Return [x, y] of the center of cell containing provided text 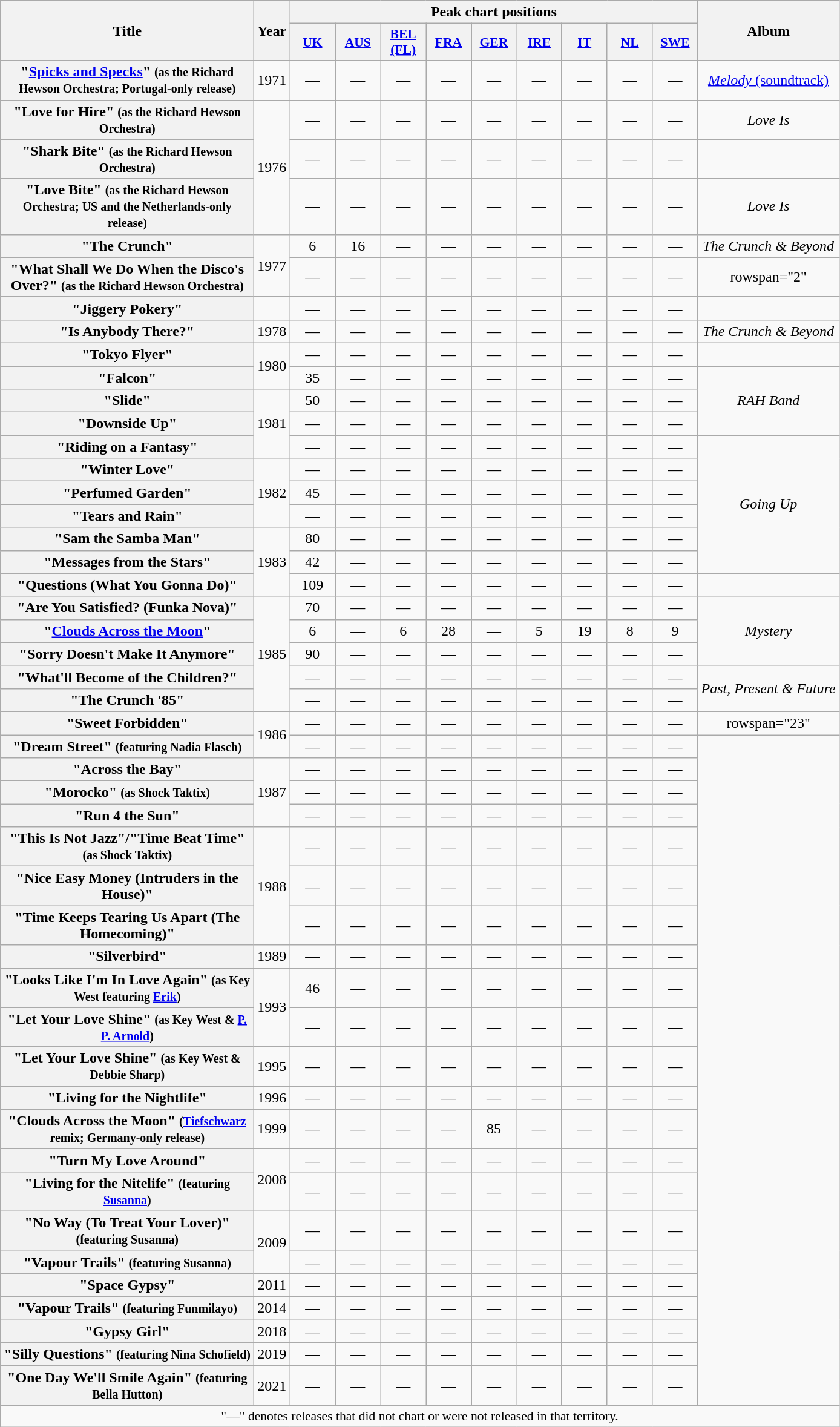
"Riding on a Fantasy" [127, 447]
"Turn My Love Around" [127, 1160]
1988 [272, 886]
109 [312, 585]
2019 [272, 1354]
2011 [272, 1285]
"Tears and Rain" [127, 516]
"Dream Street" (featuring Nadia Flasch) [127, 746]
"Winter Love" [127, 470]
Peak chart positions [494, 12]
"Messages from the Stars" [127, 562]
1980 [272, 366]
Title [127, 30]
"Sweet Forbidden" [127, 723]
Mystery [769, 631]
SWE [675, 42]
"Vapour Trails" (featuring Susanna) [127, 1262]
Melody (soundtrack) [769, 80]
Year [272, 30]
1978 [272, 331]
"Across the Bay" [127, 770]
"One Day We'll Smile Again" (featuring Bella Hutton) [127, 1385]
1987 [272, 793]
"Clouds Across the Moon" (Tiefschwarz remix; Germany-only release) [127, 1129]
"No Way (To Treat Your Lover)" (featuring Susanna) [127, 1230]
"Space Gypsy" [127, 1285]
"Run 4 the Sun" [127, 816]
AUS [358, 42]
"This Is Not Jazz"/"Time Beat Time" (as Shock Taktix) [127, 846]
1996 [272, 1098]
Past, Present & Future [769, 688]
BEL(FL) [403, 42]
28 [449, 631]
"Clouds Across the Moon" [127, 631]
rowspan="23" [769, 723]
50 [312, 401]
rowspan="2" [769, 277]
1985 [272, 654]
GER [494, 42]
"Slide" [127, 401]
1982 [272, 493]
IT [585, 42]
"Morocko" (as Shock Taktix) [127, 793]
"Questions (What You Gonna Do)" [127, 585]
45 [312, 493]
"Vapour Trails" (featuring Funmilayo) [127, 1308]
"Perfumed Garden" [127, 493]
"Shark Bite" (as the Richard Hewson Orchestra) [127, 159]
RAH Band [769, 400]
"What Shall We Do When the Disco's Over?" (as the Richard Hewson Orchestra) [127, 277]
42 [312, 562]
80 [312, 539]
"Tokyo Flyer" [127, 354]
"Silverbird" [127, 957]
1995 [272, 1067]
2014 [272, 1308]
"Nice Easy Money (Intruders in the House)" [127, 886]
"Looks Like I'm In Love Again" (as Key West featuring Erik) [127, 988]
35 [312, 377]
"Sorry Doesn't Make It Anymore" [127, 654]
2008 [272, 1179]
1999 [272, 1129]
"Love Bite" (as the Richard Hewson Orchestra; US and the Netherlands-only release) [127, 206]
46 [312, 988]
"Jiggery Pokery" [127, 308]
1981 [272, 424]
8 [629, 631]
"Downside Up" [127, 424]
1989 [272, 957]
2009 [272, 1242]
1983 [272, 562]
"Silly Questions" (featuring Nina Schofield) [127, 1354]
85 [494, 1129]
Album [769, 30]
"The Crunch" [127, 246]
FRA [449, 42]
"Are You Satisfied? (Funka Nova)" [127, 608]
"Is Anybody There?" [127, 331]
NL [629, 42]
90 [312, 654]
"Let Your Love Shine" (as Key West & P. P. Arnold) [127, 1027]
"Spicks and Specks" (as the Richard Hewson Orchestra; Portugal-only release) [127, 80]
1976 [272, 167]
1986 [272, 734]
1977 [272, 265]
"Love for Hire" (as the Richard Hewson Orchestra) [127, 120]
16 [358, 246]
"Living for the Nitelife" (featuring Susanna) [127, 1191]
5 [539, 631]
IRE [539, 42]
2018 [272, 1331]
"The Crunch '85" [127, 700]
"Falcon" [127, 377]
9 [675, 631]
"Let Your Love Shine" (as Key West & Debbie Sharp) [127, 1067]
"Time Keeps Tearing Us Apart (The Homecoming)" [127, 925]
"Living for the Nightlife" [127, 1098]
1993 [272, 1007]
2021 [272, 1385]
19 [585, 631]
70 [312, 608]
"What'll Become of the Children?" [127, 677]
1971 [272, 80]
"—" denotes releases that did not chart or were not released in that territory. [420, 1416]
Going Up [769, 504]
UK [312, 42]
"Gypsy Girl" [127, 1331]
"Sam the Samba Man" [127, 539]
